Locate the cell with the specified text and output its [x, y] center coordinate. 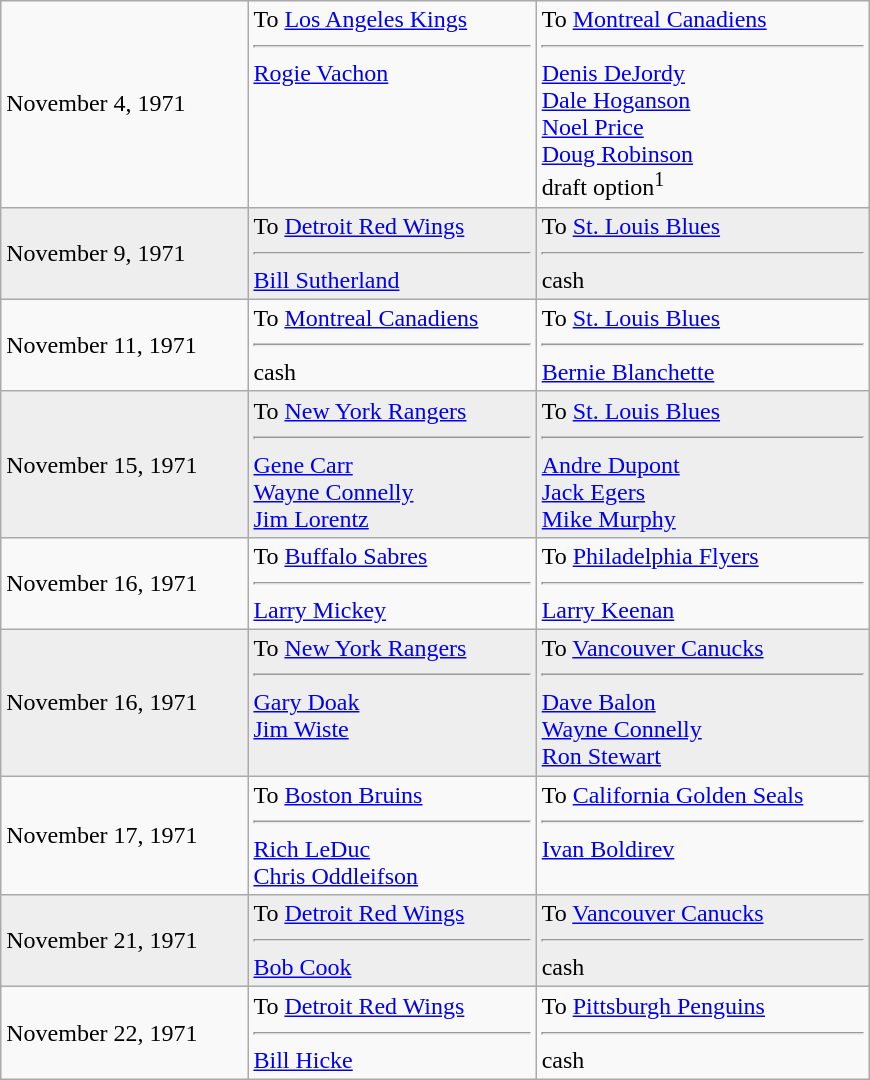
November 11, 1971 [124, 345]
To Vancouver Canuckscash [702, 941]
To Detroit Red WingsBill Sutherland [392, 253]
To Buffalo SabresLarry Mickey [392, 583]
To California Golden SealsIvan Boldirev [702, 836]
To Montreal Canadienscash [392, 345]
To Montreal CanadiensDenis DeJordyDale HogansonNoel PriceDoug Robinsondraft option1 [702, 104]
To New York RangersGary DoakJim Wiste [392, 703]
November 21, 1971 [124, 941]
To St. Louis BluesAndre DupontJack EgersMike Murphy [702, 464]
To Detroit Red WingsBill Hicke [392, 1033]
To Pittsburgh Penguinscash [702, 1033]
To Boston BruinsRich LeDucChris Oddleifson [392, 836]
November 15, 1971 [124, 464]
To St. Louis Bluescash [702, 253]
To St. Louis BluesBernie Blanchette [702, 345]
To Vancouver CanucksDave BalonWayne ConnellyRon Stewart [702, 703]
November 9, 1971 [124, 253]
November 17, 1971 [124, 836]
November 4, 1971 [124, 104]
November 22, 1971 [124, 1033]
To Philadelphia FlyersLarry Keenan [702, 583]
To Los Angeles KingsRogie Vachon [392, 104]
To Detroit Red WingsBob Cook [392, 941]
To New York RangersGene CarrWayne ConnellyJim Lorentz [392, 464]
